Find where the given text appears and provide that cell's center as (X, Y) coordinate. 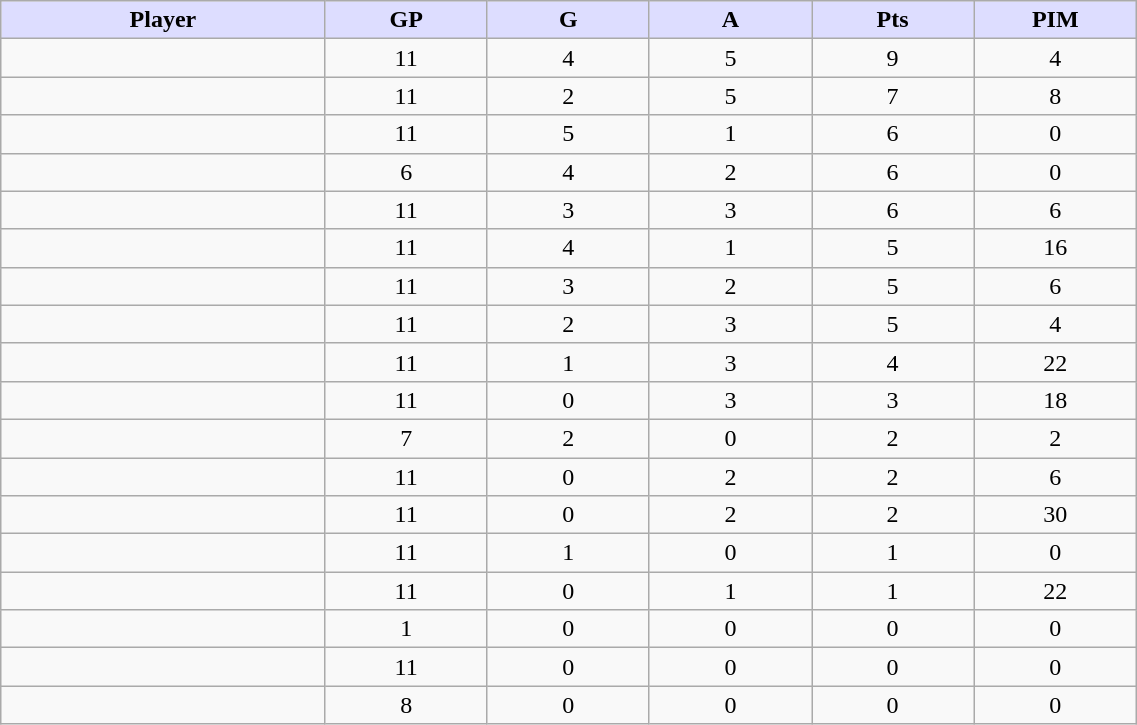
PIM (1056, 20)
16 (1056, 248)
G (568, 20)
30 (1056, 515)
Pts (893, 20)
GP (406, 20)
Player (163, 20)
18 (1056, 400)
A (730, 20)
9 (893, 58)
